Extract the [x, y] coordinate from the center of the cell holding the provided text.  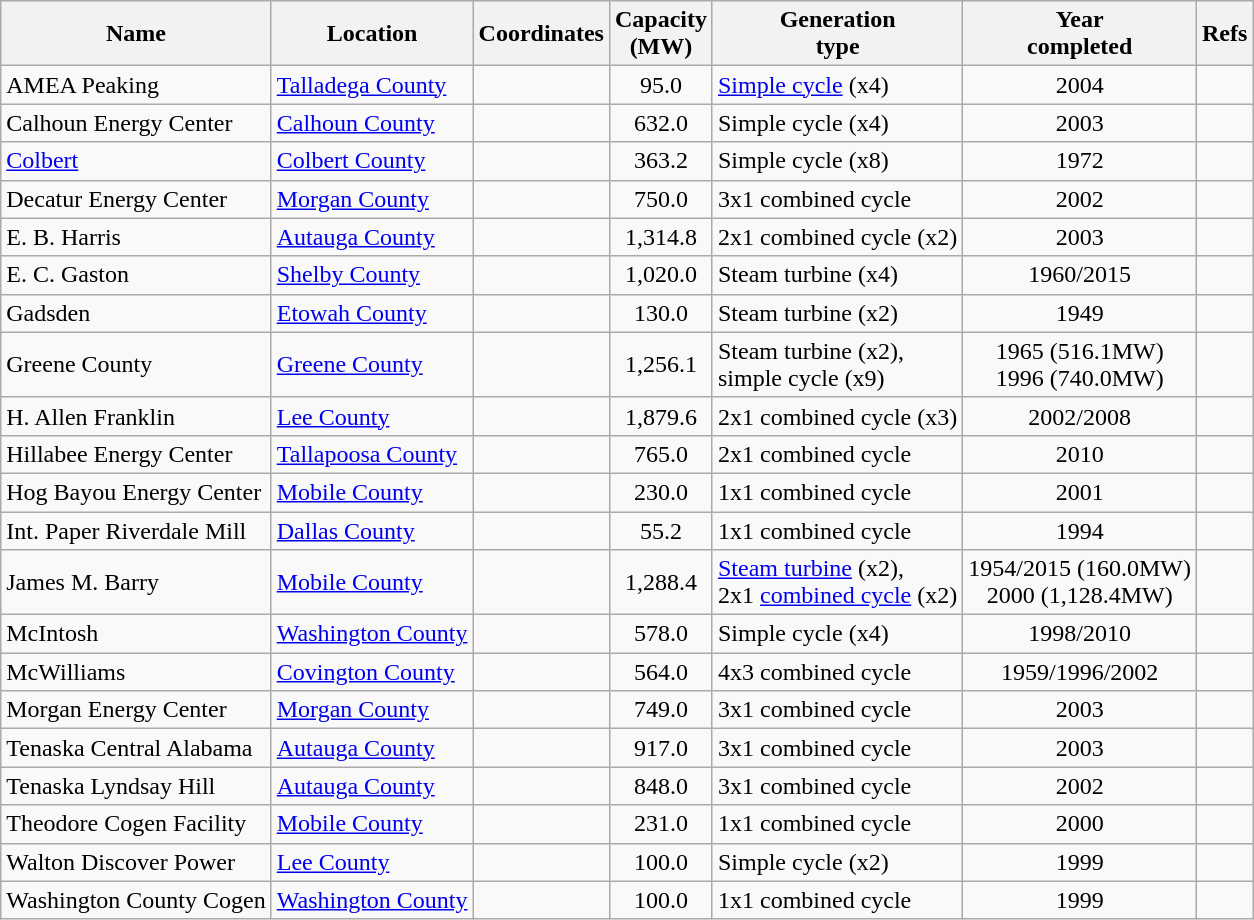
917.0 [660, 748]
1960/2015 [1080, 275]
4x3 combined cycle [837, 672]
2x1 combined cycle [837, 454]
McIntosh [136, 634]
Tallapoosa County [372, 454]
848.0 [660, 786]
Etowah County [372, 313]
231.0 [660, 824]
Simple cycle (x8) [837, 161]
Steam turbine (x2),simple cycle (x9) [837, 364]
Shelby County [372, 275]
Colbert [136, 161]
Steam turbine (x2),2x1 combined cycle (x2) [837, 582]
Calhoun Energy Center [136, 123]
Talladega County [372, 85]
Covington County [372, 672]
Steam turbine (x2) [837, 313]
Tenaska Central Alabama [136, 748]
Decatur Energy Center [136, 199]
Calhoun County [372, 123]
Hillabee Energy Center [136, 454]
1998/2010 [1080, 634]
1965 (516.1MW) 1996 (740.0MW) [1080, 364]
1972 [1080, 161]
564.0 [660, 672]
Walton Discover Power [136, 862]
578.0 [660, 634]
Hog Bayou Energy Center [136, 492]
1959/1996/2002 [1080, 672]
1994 [1080, 531]
Steam turbine (x4) [837, 275]
Colbert County [372, 161]
Generationtype [837, 34]
Name [136, 34]
230.0 [660, 492]
130.0 [660, 313]
James M. Barry [136, 582]
Capacity(MW) [660, 34]
E. B. Harris [136, 237]
2001 [1080, 492]
Coordinates [541, 34]
1954/2015 (160.0MW)2000 (1,128.4MW) [1080, 582]
Location [372, 34]
Int. Paper Riverdale Mill [136, 531]
Tenaska Lyndsay Hill [136, 786]
Gadsden [136, 313]
McWilliams [136, 672]
Refs [1225, 34]
H. Allen Franklin [136, 416]
Yearcompleted [1080, 34]
750.0 [660, 199]
Simple cycle (x2) [837, 862]
2004 [1080, 85]
1,879.6 [660, 416]
Morgan Energy Center [136, 710]
Dallas County [372, 531]
Theodore Cogen Facility [136, 824]
2010 [1080, 454]
2x1 combined cycle (x2) [837, 237]
1,314.8 [660, 237]
1,020.0 [660, 275]
765.0 [660, 454]
1,256.1 [660, 364]
2000 [1080, 824]
95.0 [660, 85]
55.2 [660, 531]
E. C. Gaston [136, 275]
1,288.4 [660, 582]
1949 [1080, 313]
749.0 [660, 710]
2x1 combined cycle (x3) [837, 416]
Washington County Cogen [136, 900]
AMEA Peaking [136, 85]
632.0 [660, 123]
363.2 [660, 161]
2002/2008 [1080, 416]
